Pinpoint the cell where the given text exists, returning its (X, Y) midpoint coordinate. 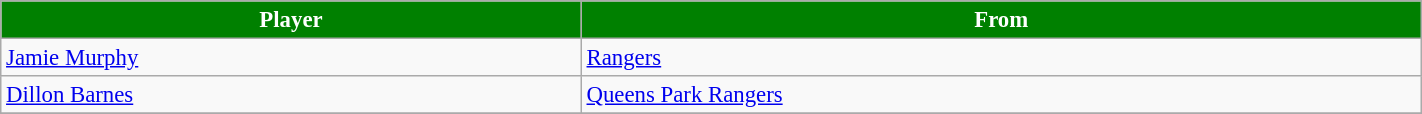
Player (291, 20)
Rangers (1001, 58)
Queens Park Rangers (1001, 95)
Jamie Murphy (291, 58)
From (1001, 20)
Dillon Barnes (291, 95)
